Provide the (X, Y) coordinate of the cell's center where the given text is located.  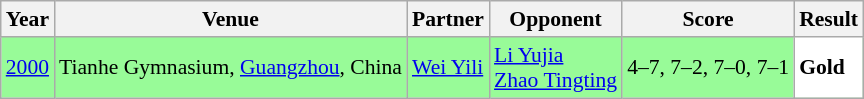
Year (28, 19)
2000 (28, 68)
Score (708, 19)
Wei Yili (448, 68)
Gold (828, 68)
4–7, 7–2, 7–0, 7–1 (708, 68)
Li Yujia Zhao Tingting (556, 68)
Opponent (556, 19)
Tianhe Gymnasium, Guangzhou, China (230, 68)
Venue (230, 19)
Result (828, 19)
Partner (448, 19)
